Provide the (X, Y) coordinate of the cell's center where the given text is located.  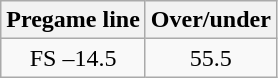
FS –14.5 (74, 58)
Over/under (210, 20)
55.5 (210, 58)
Pregame line (74, 20)
